Search for the cell housing the specified text and yield its [X, Y] center coordinate. 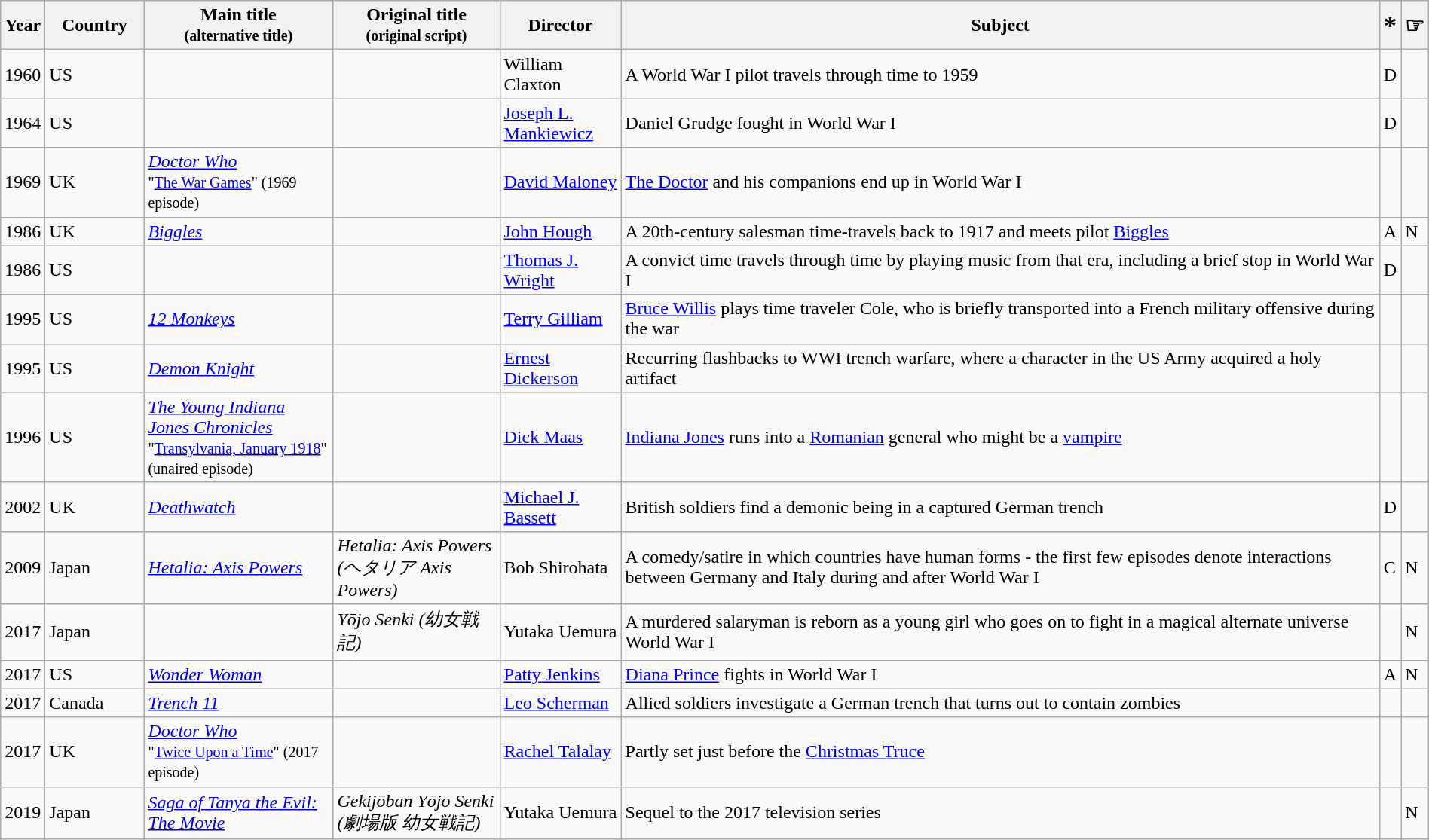
A convict time travels through time by playing music from that era, including a brief stop in World War I [1000, 270]
Bob Shirohata [561, 568]
A World War I pilot travels through time to 1959 [1000, 74]
The Young Indiana Jones Chronicles"Transylvania, January 1918" (unaired episode) [238, 437]
Recurring flashbacks to WWI trench warfare, where a character in the US Army acquired a holy artifact [1000, 368]
Leo Scherman [561, 703]
John Hough [561, 231]
Yōjo Senki (幼女戦記) [416, 632]
Diana Prince fights in World War I [1000, 674]
Rachel Talalay [561, 752]
Original title(original script) [416, 26]
Allied soldiers investigate a German trench that turns out to contain zombies [1000, 703]
Terry Gilliam [561, 319]
Doctor Who"Twice Upon a Time" (2017 episode) [238, 752]
C [1390, 568]
A murdered salaryman is reborn as a young girl who goes on to fight in a magical alternate universe World War I [1000, 632]
Bruce Willis plays time traveler Cole, who is briefly transported into a French military offensive during the war [1000, 319]
Daniel Grudge fought in World War I [1000, 124]
Sequel to the 2017 television series [1000, 813]
Director [561, 26]
12 Monkeys [238, 319]
* [1390, 26]
1960 [23, 74]
Biggles [238, 231]
Joseph L. Mankiewicz [561, 124]
A 20th-century salesman time-travels back to 1917 and meets pilot Biggles [1000, 231]
☞ [1415, 26]
1996 [23, 437]
Canada [95, 703]
Thomas J. Wright [561, 270]
2002 [23, 506]
Doctor Who"The War Games" (1969 episode) [238, 182]
1964 [23, 124]
Patty Jenkins [561, 674]
Gekijōban Yōjo Senki (劇場版 幼女戦記) [416, 813]
Hetalia: Axis Powers (ヘタリア Axis Powers) [416, 568]
1969 [23, 182]
Demon Knight [238, 368]
Subject [1000, 26]
Country [95, 26]
Partly set just before the Christmas Truce [1000, 752]
Wonder Woman [238, 674]
Deathwatch [238, 506]
David Maloney [561, 182]
William Claxton [561, 74]
Saga of Tanya the Evil: The Movie [238, 813]
Indiana Jones runs into a Romanian general who might be a vampire [1000, 437]
Trench 11 [238, 703]
The Doctor and his companions end up in World War I [1000, 182]
Main title(alternative title) [238, 26]
Year [23, 26]
British soldiers find a demonic being in a captured German trench [1000, 506]
Hetalia: Axis Powers [238, 568]
2009 [23, 568]
Michael J. Bassett [561, 506]
2019 [23, 813]
Dick Maas [561, 437]
Ernest Dickerson [561, 368]
